Scan for the cell matching the given text and deliver its [X, Y] coordinate at center. 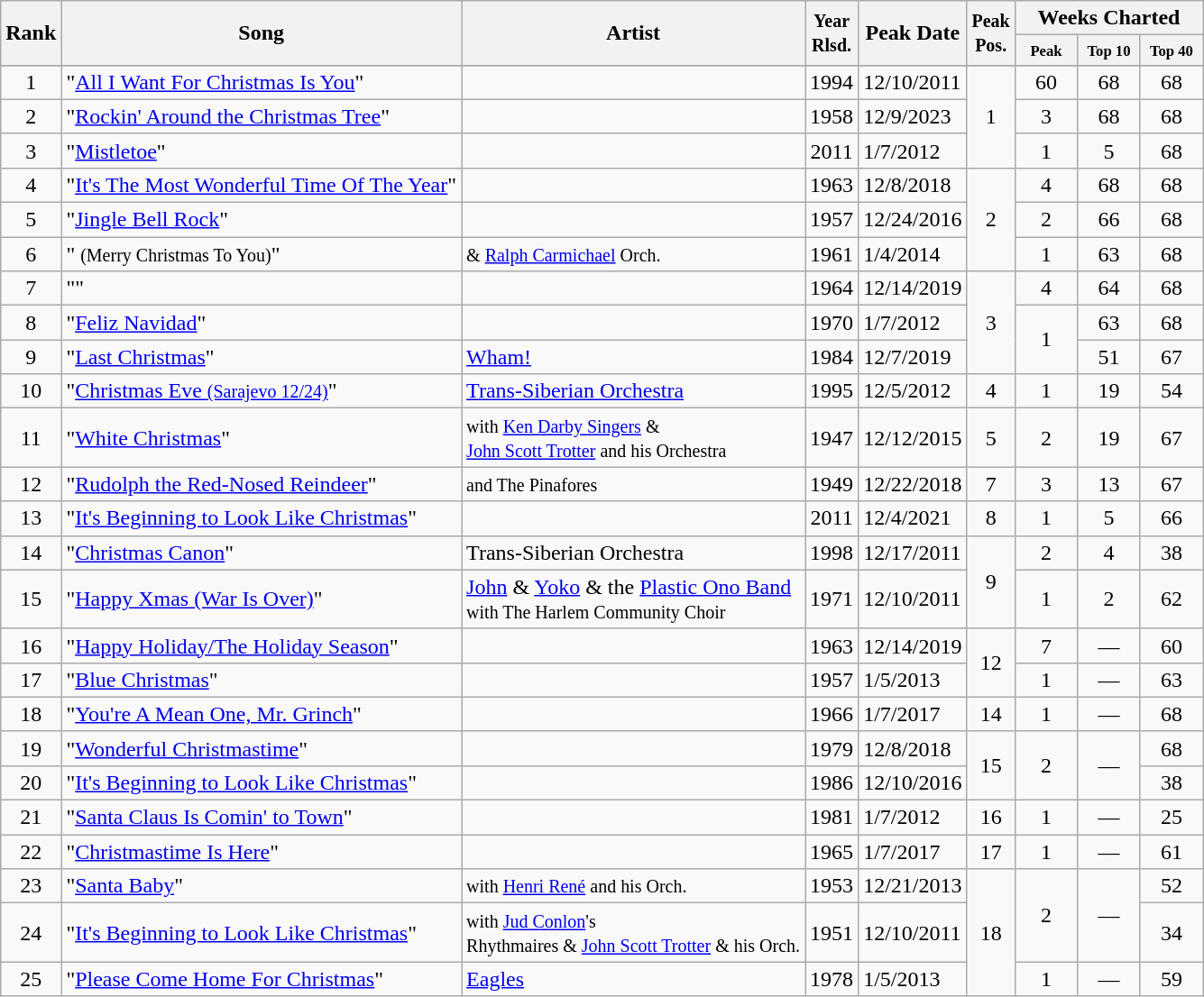
1961 [832, 254]
1947 [832, 438]
12/12/2015 [913, 438]
12/24/2016 [913, 220]
12/4/2021 [913, 518]
64 [1109, 288]
John & Yoko & the Plastic Ono Bandwith The Harlem Community Choir [633, 599]
12/9/2023 [913, 116]
61 [1171, 852]
52 [1171, 886]
"" [262, 288]
"Christmas Canon" [262, 553]
Weeks Charted [1108, 18]
with Henri René and his Orch. [633, 886]
"You're A Mean One, Mr. Grinch" [262, 714]
12/21/2013 [913, 886]
1953 [832, 886]
" (Merry Christmas To You)" [262, 254]
Top 10 [1109, 50]
YearRlsd. [832, 33]
1981 [832, 818]
with Ken Darby Singers & John Scott Trotter and his Orchestra [633, 438]
"White Christmas" [262, 438]
1986 [832, 782]
"Happy Xmas (War Is Over)" [262, 599]
12/7/2019 [913, 357]
"Santa Baby" [262, 886]
24 [31, 932]
Eagles [633, 979]
51 [1109, 357]
20 [31, 782]
Wham! [633, 357]
1970 [832, 323]
11 [31, 438]
1958 [832, 116]
Rank [31, 33]
21 [31, 818]
59 [1171, 979]
"All I Want For Christmas Is You" [262, 82]
62 [1171, 599]
& Ralph Carmichael Orch. [633, 254]
"Blue Christmas" [262, 680]
Artist [633, 33]
and The Pinafores [633, 484]
1949 [832, 484]
12/10/2016 [913, 782]
Peak Date [913, 33]
"Jingle Bell Rock" [262, 220]
1965 [832, 852]
12/22/2018 [913, 484]
Peak [1046, 50]
PeakPos. [990, 33]
1995 [832, 391]
Top 40 [1171, 50]
1964 [832, 288]
12/17/2011 [913, 553]
23 [31, 886]
1998 [832, 553]
1994 [832, 82]
12/5/2012 [913, 391]
"Mistletoe" [262, 151]
34 [1171, 932]
54 [1171, 391]
1984 [832, 357]
"Please Come Home For Christmas" [262, 979]
10 [31, 391]
1971 [832, 599]
"It's The Most Wonderful Time Of The Year" [262, 185]
"Last Christmas" [262, 357]
1/4/2014 [913, 254]
22 [31, 852]
with Jud Conlon'sRhythmaires & John Scott Trotter & his Orch. [633, 932]
1979 [832, 748]
"Rockin' Around the Christmas Tree" [262, 116]
"Happy Holiday/The Holiday Season" [262, 645]
"Rudolph the Red-Nosed Reindeer" [262, 484]
1951 [832, 932]
"Santa Claus Is Comin' to Town" [262, 818]
6 [31, 254]
Song [262, 33]
1966 [832, 714]
1978 [832, 979]
"Wonderful Christmastime" [262, 748]
"Feliz Navidad" [262, 323]
"Christmas Eve (Sarajevo 12/24)" [262, 391]
"Christmastime Is Here" [262, 852]
